Return [X, Y] of the center of cell containing provided text 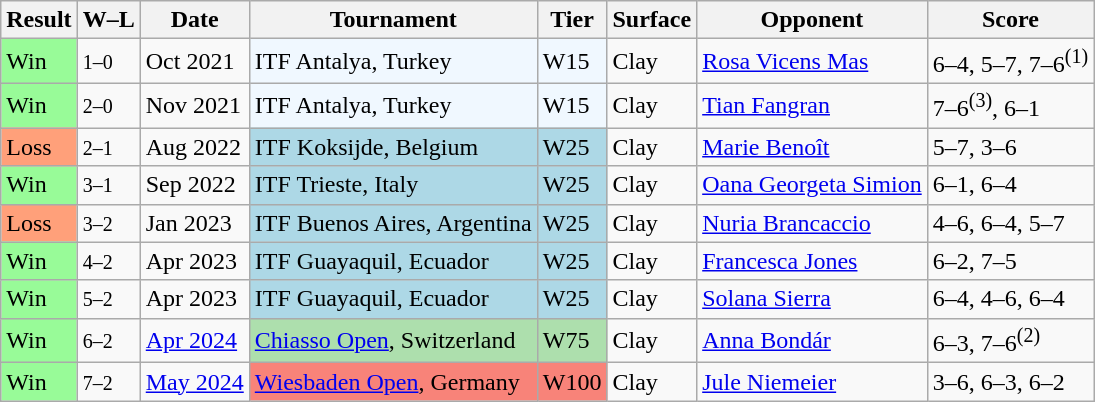
Solana Sierra [812, 299]
W–L [108, 20]
Anna Bondár [812, 340]
Nov 2021 [194, 106]
ITF Koksijde, Belgium [393, 147]
May 2024 [194, 382]
3–6, 6–3, 6–2 [1010, 382]
Apr 2024 [194, 340]
3–1 [108, 185]
Date [194, 20]
Jan 2023 [194, 223]
ITF Trieste, Italy [393, 185]
6–2, 7–5 [1010, 261]
Opponent [812, 20]
Oct 2021 [194, 62]
5–7, 3–6 [1010, 147]
Sep 2022 [194, 185]
7–2 [108, 382]
6–3, 7–6(2) [1010, 340]
Tier [572, 20]
2–0 [108, 106]
Francesca Jones [812, 261]
Tian Fangran [812, 106]
Result [39, 20]
Chiasso Open, Switzerland [393, 340]
Surface [652, 20]
W75 [572, 340]
Tournament [393, 20]
Nuria Brancaccio [812, 223]
6–4, 4–6, 6–4 [1010, 299]
4–6, 6–4, 5–7 [1010, 223]
Jule Niemeier [812, 382]
6–4, 5–7, 7–6(1) [1010, 62]
1–0 [108, 62]
6–2 [108, 340]
Rosa Vicens Mas [812, 62]
ITF Buenos Aires, Argentina [393, 223]
4–2 [108, 261]
Score [1010, 20]
W100 [572, 382]
5–2 [108, 299]
7–6(3), 6–1 [1010, 106]
Wiesbaden Open, Germany [393, 382]
Aug 2022 [194, 147]
3–2 [108, 223]
Oana Georgeta Simion [812, 185]
Marie Benoît [812, 147]
6–1, 6–4 [1010, 185]
2–1 [108, 147]
